Capture the cell that displays the provided text and extract its [x, y] central coordinate. 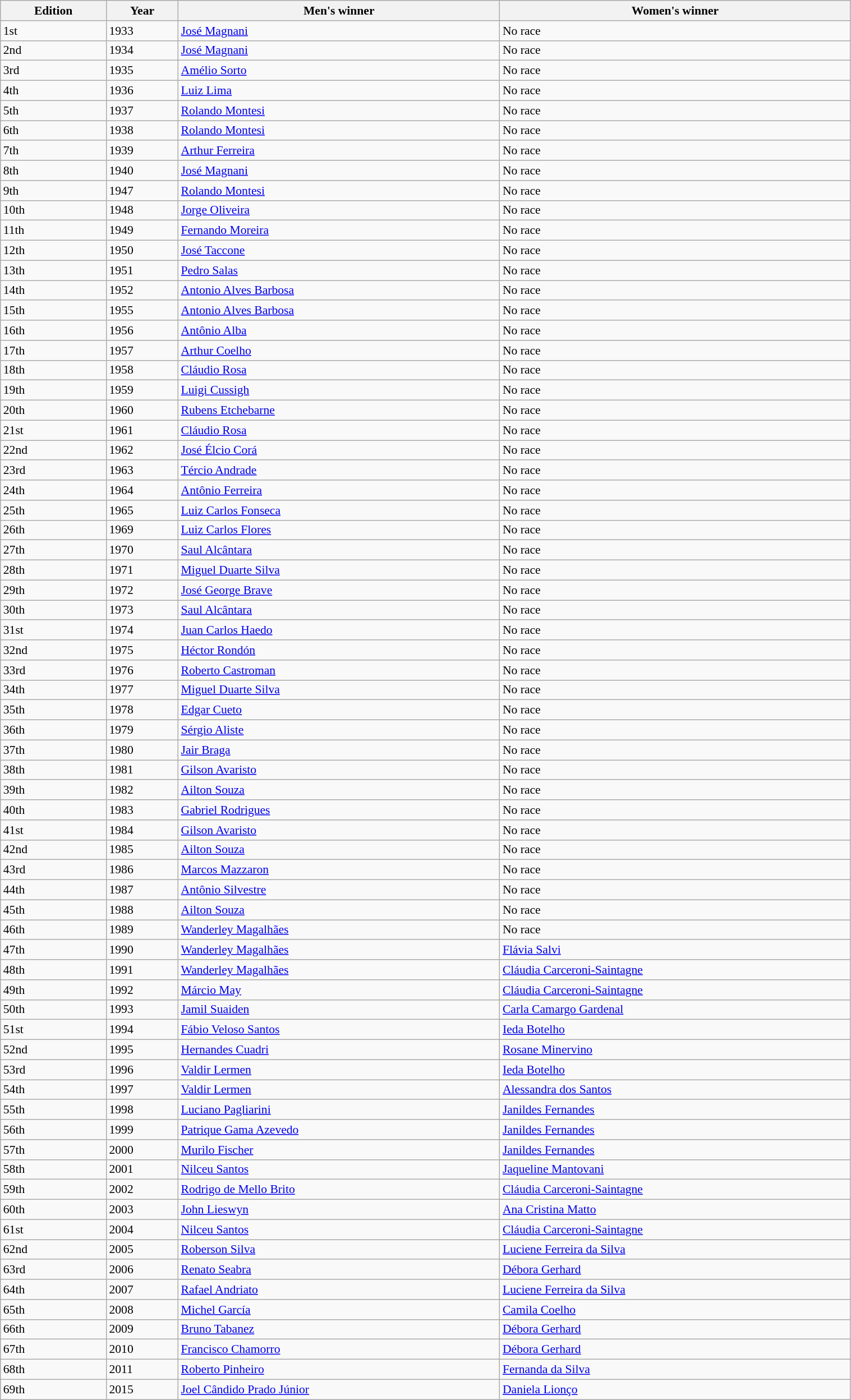
49th [54, 990]
Jair Braga [339, 750]
2002 [142, 1190]
52nd [54, 1050]
1977 [142, 690]
1991 [142, 970]
51st [54, 1030]
Arthur Ferreira [339, 151]
1976 [142, 670]
Marcos Mazzaron [339, 870]
8th [54, 171]
2011 [142, 1370]
32nd [54, 650]
1981 [142, 770]
5th [54, 110]
19th [54, 390]
28th [54, 570]
2003 [142, 1210]
1979 [142, 730]
10th [54, 210]
1975 [142, 650]
36th [54, 730]
2008 [142, 1310]
Pedro Salas [339, 270]
1960 [142, 411]
Sérgio Aliste [339, 730]
José Taccone [339, 251]
1959 [142, 390]
61st [54, 1229]
43rd [54, 870]
Jaqueline Mantovani [675, 1169]
1938 [142, 131]
54th [54, 1090]
1989 [142, 930]
Camila Coelho [675, 1310]
Luigi Cussigh [339, 390]
55th [54, 1110]
1950 [142, 251]
1973 [142, 610]
Patrique Gama Azevedo [339, 1130]
1969 [142, 530]
1955 [142, 311]
7th [54, 151]
2000 [142, 1150]
1994 [142, 1030]
9th [54, 191]
20th [54, 411]
33rd [54, 670]
Ana Cristina Matto [675, 1210]
1963 [142, 471]
Flávia Salvi [675, 950]
1972 [142, 590]
58th [54, 1169]
44th [54, 890]
2009 [142, 1329]
Year [142, 11]
15th [54, 311]
Rafael Andriato [339, 1290]
1983 [142, 810]
39th [54, 790]
56th [54, 1130]
63rd [54, 1270]
2010 [142, 1350]
José George Brave [339, 590]
2004 [142, 1229]
Men's winner [339, 11]
Antônio Ferreira [339, 490]
Fernando Moreira [339, 231]
12th [54, 251]
41st [54, 830]
2nd [54, 50]
1974 [142, 630]
46th [54, 930]
1970 [142, 550]
1982 [142, 790]
11th [54, 231]
Fábio Veloso Santos [339, 1030]
Roberto Pinheiro [339, 1370]
Rosane Minervino [675, 1050]
16th [54, 330]
1997 [142, 1090]
1937 [142, 110]
Luiz Carlos Flores [339, 530]
1999 [142, 1130]
68th [54, 1370]
1998 [142, 1110]
38th [54, 770]
65th [54, 1310]
13th [54, 270]
60th [54, 1210]
35th [54, 710]
Roberto Castroman [339, 670]
Luciano Pagliarini [339, 1110]
Luiz Carlos Fonseca [339, 510]
50th [54, 1010]
64th [54, 1290]
Joel Cândido Prado Júnior [339, 1389]
48th [54, 970]
1940 [142, 171]
Murilo Fischer [339, 1150]
Héctor Rondón [339, 650]
1934 [142, 50]
1958 [142, 370]
1939 [142, 151]
40th [54, 810]
Renato Seabra [339, 1270]
Márcio May [339, 990]
1965 [142, 510]
45th [54, 910]
Edition [54, 11]
1980 [142, 750]
2007 [142, 1290]
1948 [142, 210]
37th [54, 750]
Luiz Lima [339, 91]
1949 [142, 231]
Hernandes Cuadri [339, 1050]
John Lieswyn [339, 1210]
1985 [142, 850]
31st [54, 630]
57th [54, 1150]
1984 [142, 830]
4th [54, 91]
29th [54, 590]
34th [54, 690]
26th [54, 530]
67th [54, 1350]
6th [54, 131]
1961 [142, 430]
1951 [142, 270]
Edgar Cueto [339, 710]
Juan Carlos Haedo [339, 630]
24th [54, 490]
Amélio Sorto [339, 71]
66th [54, 1329]
Daniela Lionço [675, 1389]
1964 [142, 490]
18th [54, 370]
Tércio Andrade [339, 471]
1957 [142, 351]
1988 [142, 910]
1935 [142, 71]
21st [54, 430]
José Élcio Corá [339, 450]
1952 [142, 291]
3rd [54, 71]
Michel García [339, 1310]
1995 [142, 1050]
Francisco Chamorro [339, 1350]
42nd [54, 850]
Bruno Tabanez [339, 1329]
1987 [142, 890]
Roberson Silva [339, 1250]
2001 [142, 1169]
Arthur Coelho [339, 351]
53rd [54, 1070]
2006 [142, 1270]
27th [54, 550]
1996 [142, 1070]
1993 [142, 1010]
2015 [142, 1389]
1956 [142, 330]
Fernanda da Silva [675, 1370]
Carla Camargo Gardenal [675, 1010]
Jamil Suaiden [339, 1010]
1933 [142, 31]
Rubens Etchebarne [339, 411]
1992 [142, 990]
Antônio Alba [339, 330]
Gabriel Rodrigues [339, 810]
Rodrigo de Mello Brito [339, 1190]
1990 [142, 950]
59th [54, 1190]
69th [54, 1389]
1947 [142, 191]
1st [54, 31]
14th [54, 291]
1936 [142, 91]
1971 [142, 570]
Jorge Oliveira [339, 210]
17th [54, 351]
22nd [54, 450]
1986 [142, 870]
1978 [142, 710]
Antônio Silvestre [339, 890]
Alessandra dos Santos [675, 1090]
1962 [142, 450]
2005 [142, 1250]
Women's winner [675, 11]
23rd [54, 471]
62nd [54, 1250]
25th [54, 510]
47th [54, 950]
30th [54, 610]
